Search for the cell housing the specified text and yield its (x, y) center coordinate. 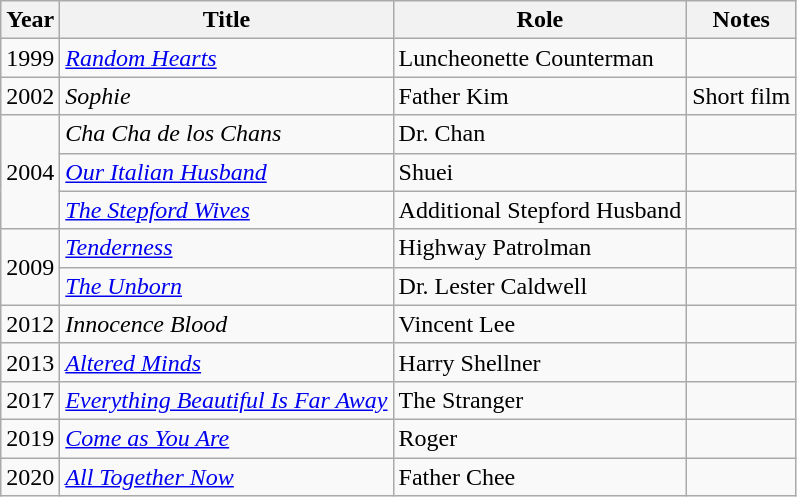
Additional Stepford Husband (540, 210)
The Stranger (540, 400)
Role (540, 20)
The Stepford Wives (226, 210)
1999 (30, 58)
Shuei (540, 172)
Luncheonette Counterman (540, 58)
Title (226, 20)
2004 (30, 172)
All Together Now (226, 477)
The Unborn (226, 286)
2009 (30, 267)
Come as You Are (226, 438)
Father Chee (540, 477)
2020 (30, 477)
Roger (540, 438)
Year (30, 20)
Tenderness (226, 248)
Sophie (226, 96)
Dr. Chan (540, 134)
Short film (742, 96)
2017 (30, 400)
Dr. Lester Caldwell (540, 286)
Our Italian Husband (226, 172)
Cha Cha de los Chans (226, 134)
Harry Shellner (540, 362)
Everything Beautiful Is Far Away (226, 400)
2002 (30, 96)
2013 (30, 362)
2012 (30, 324)
Father Kim (540, 96)
Altered Minds (226, 362)
Random Hearts (226, 58)
Notes (742, 20)
2019 (30, 438)
Innocence Blood (226, 324)
Highway Patrolman (540, 248)
Vincent Lee (540, 324)
